For the text-containing cell, return its midpoint in (X, Y) coordinate format. 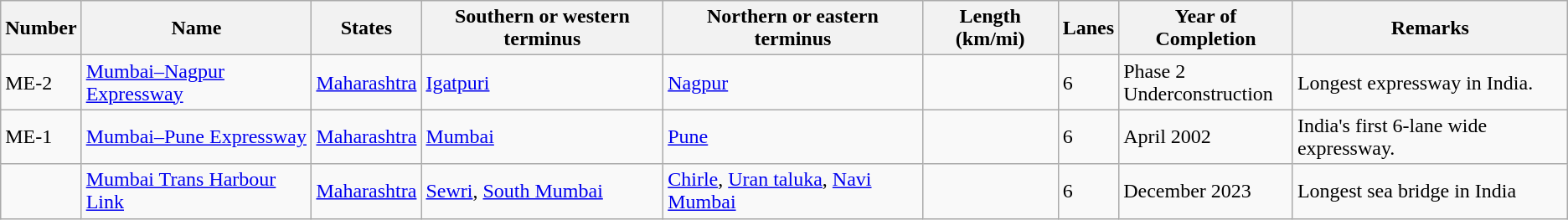
December 2023 (1206, 191)
States (367, 28)
Sewri, South Mumbai (543, 191)
Chirle, Uran taluka, Navi Mumbai (792, 191)
India's first 6-lane wide expressway. (1430, 137)
Mumbai–Nagpur Expressway (196, 82)
Igatpuri (543, 82)
ME-1 (41, 137)
April 2002 (1206, 137)
Lanes (1088, 28)
Year of Completion (1206, 28)
Mumbai Trans Harbour Link (196, 191)
Southern or western terminus (543, 28)
Nagpur (792, 82)
Mumbai (543, 137)
Phase 2Underconstruction (1206, 82)
Name (196, 28)
Northern or eastern terminus (792, 28)
Mumbai–Pune Expressway (196, 137)
Length (km/mi) (990, 28)
Pune (792, 137)
Longest sea bridge in India (1430, 191)
ME-2 (41, 82)
Number (41, 28)
Longest expressway in India. (1430, 82)
Remarks (1430, 28)
